Find where the given text appears and provide that cell's center as (x, y) coordinate. 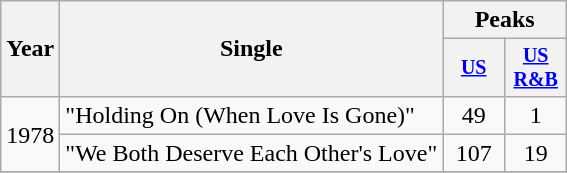
Peaks (505, 20)
1978 (30, 134)
107 (474, 153)
1 (536, 115)
Single (252, 49)
"Holding On (When Love Is Gone)" (252, 115)
19 (536, 153)
Year (30, 49)
USR&B (536, 68)
49 (474, 115)
"We Both Deserve Each Other's Love" (252, 153)
US (474, 68)
